Output the (X, Y) coordinate of the center of the cell containing the given text.  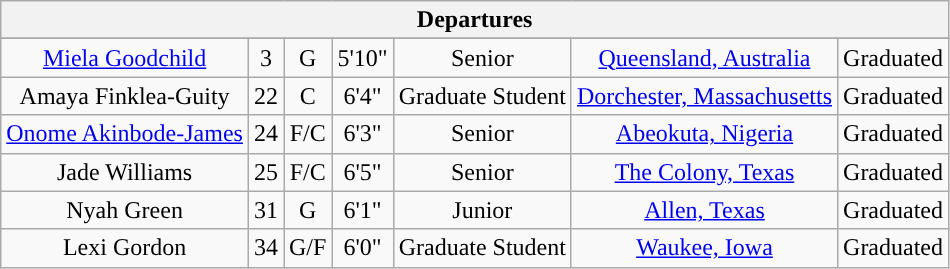
Queensland, Australia (704, 58)
3 (266, 58)
Dorchester, Massachusetts (704, 96)
Amaya Finklea-Guity (125, 96)
Departures (475, 20)
6'1" (362, 210)
22 (266, 96)
Lexi Gordon (125, 248)
Jade Williams (125, 172)
Junior (482, 210)
Allen, Texas (704, 210)
Abeokuta, Nigeria (704, 134)
25 (266, 172)
31 (266, 210)
5'10" (362, 58)
C (308, 96)
The Colony, Texas (704, 172)
G/F (308, 248)
6'5" (362, 172)
Nyah Green (125, 210)
Onome Akinbode-James (125, 134)
6'4" (362, 96)
34 (266, 248)
Waukee, Iowa (704, 248)
6'3" (362, 134)
Miela Goodchild (125, 58)
24 (266, 134)
6'0" (362, 248)
